Find where the given text appears and provide that cell's center as (x, y) coordinate. 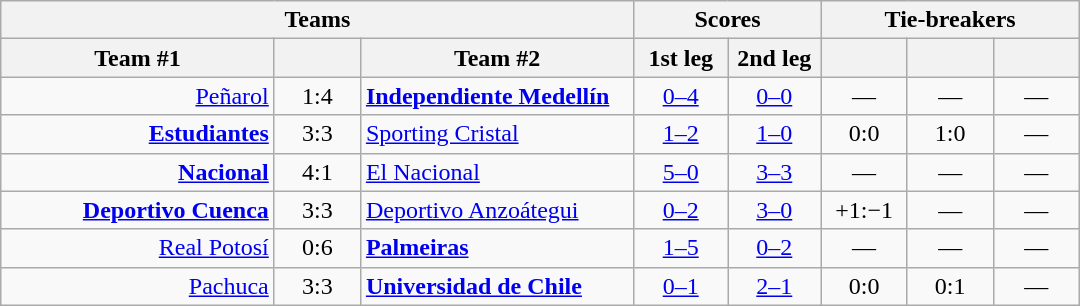
0–1 (681, 286)
Scores (728, 20)
Palmeiras (497, 248)
3–3 (775, 172)
0:6 (317, 248)
Pachuca (138, 286)
1–0 (775, 134)
Nacional (138, 172)
1:4 (317, 96)
Universidad de Chile (497, 286)
Peñarol (138, 96)
2nd leg (775, 58)
1:0 (950, 134)
Real Potosí (138, 248)
Independiente Medellín (497, 96)
4:1 (317, 172)
0–4 (681, 96)
Sporting Cristal (497, 134)
+1:−1 (864, 210)
0–0 (775, 96)
0:1 (950, 286)
1st leg (681, 58)
1–5 (681, 248)
Team #2 (497, 58)
Estudiantes (138, 134)
Team #1 (138, 58)
Tie-breakers (950, 20)
Teams (318, 20)
1–2 (681, 134)
3–0 (775, 210)
Deportivo Cuenca (138, 210)
2–1 (775, 286)
El Nacional (497, 172)
5–0 (681, 172)
Deportivo Anzoátegui (497, 210)
